Detect which cell encompasses the target text, then output its (X, Y) center coordinate. 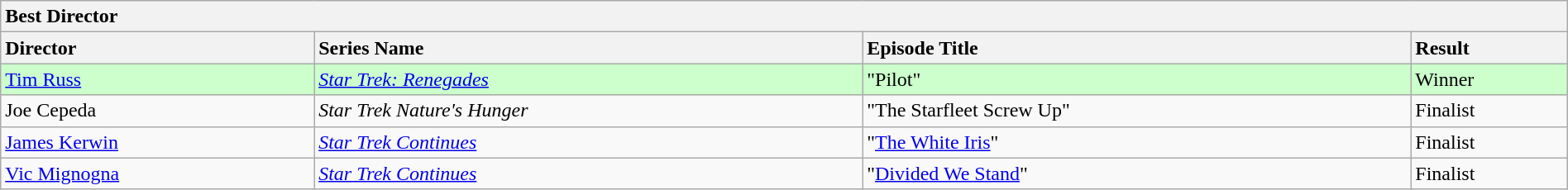
Series Name (589, 48)
"Pilot" (1136, 79)
"The White Iris" (1136, 142)
Tim Russ (157, 79)
Best Director (784, 17)
Star Trek: Renegades (589, 79)
Episode Title (1136, 48)
Vic Mignogna (157, 173)
Winner (1489, 79)
Joe Cepeda (157, 111)
"The Starfleet Screw Up" (1136, 111)
Director (157, 48)
Star Trek Nature's Hunger (589, 111)
"Divided We Stand" (1136, 173)
Result (1489, 48)
James Kerwin (157, 142)
